Pinpoint the cell where the given text exists, returning its [X, Y] midpoint coordinate. 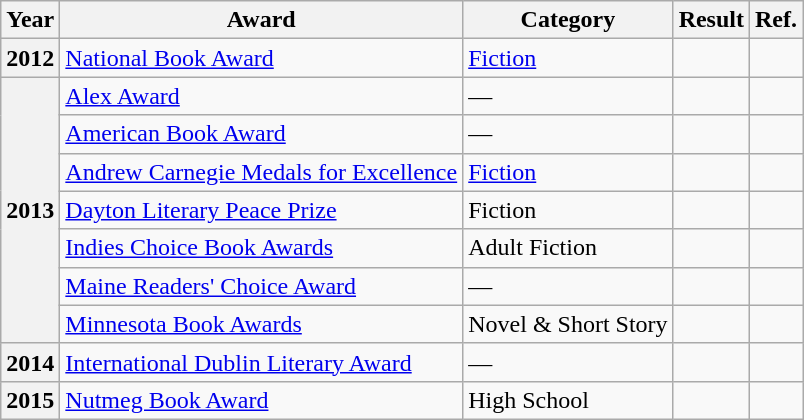
2012 [30, 58]
International Dublin Literary Award [262, 362]
Year [30, 20]
American Book Award [262, 134]
Result [711, 20]
2013 [30, 210]
Indies Choice Book Awards [262, 248]
Award [262, 20]
2014 [30, 362]
Alex Award [262, 96]
Adult Fiction [568, 248]
High School [568, 400]
Dayton Literary Peace Prize [262, 210]
Ref. [776, 20]
National Book Award [262, 58]
Category [568, 20]
Novel & Short Story [568, 324]
Andrew Carnegie Medals for Excellence [262, 172]
2015 [30, 400]
Minnesota Book Awards [262, 324]
Maine Readers' Choice Award [262, 286]
Nutmeg Book Award [262, 400]
